Provide the [x, y] coordinate of the cell's center where the given text is located.  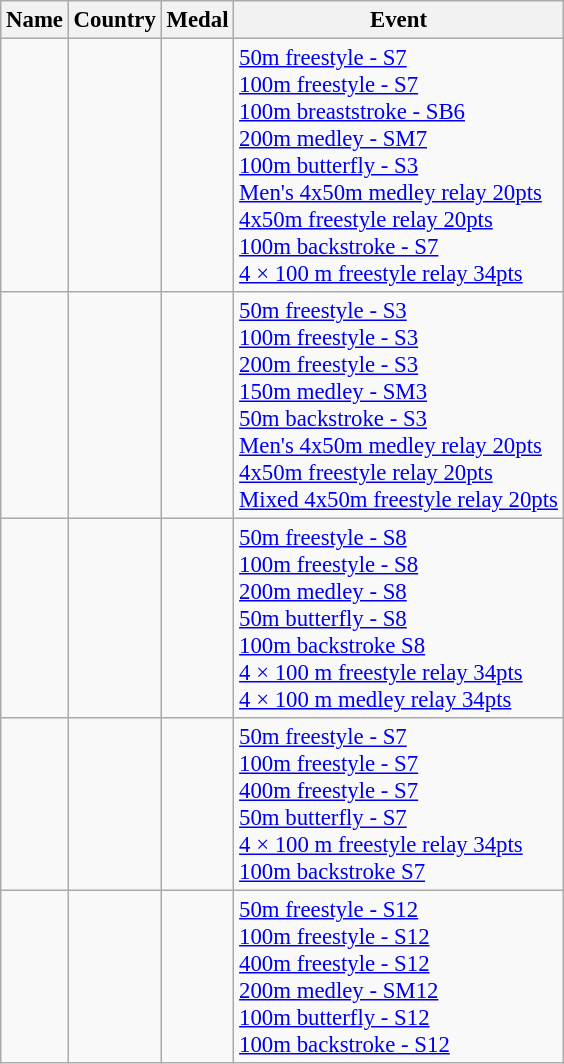
50m freestyle - S7 100m freestyle - S7400m freestyle - S750m butterfly - S7 4 × 100 m freestyle relay 34pts 100m backstroke S7 [398, 804]
50m freestyle - S12 100m freestyle - S12400m freestyle - S12 200m medley - SM12100m butterfly - S12100m backstroke - S12 [398, 978]
Country [114, 20]
Event [398, 20]
Medal [198, 20]
Name [35, 20]
